Extract the (X, Y) coordinate from the center of the cell holding the provided text.  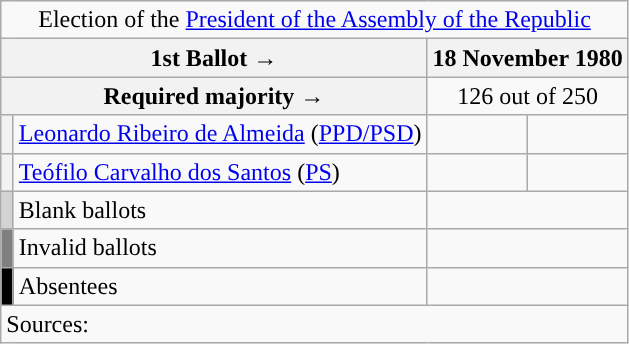
Teófilo Carvalho dos Santos (PS) (220, 172)
1st Ballot → (214, 58)
Sources: (315, 324)
Leonardo Ribeiro de Almeida (PPD/PSD) (220, 134)
126 out of 250 (528, 96)
Election of the President of the Assembly of the Republic (315, 20)
Absentees (220, 286)
Blank ballots (220, 210)
Required majority → (214, 96)
Invalid ballots (220, 248)
18 November 1980 (528, 58)
